Identify which cell holds the provided text, then report its (x, y) central coordinate. 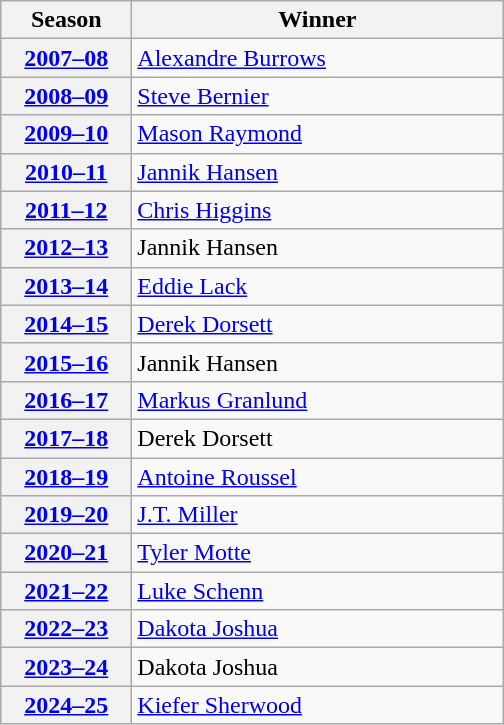
Winner (318, 20)
2012–13 (66, 248)
Kiefer Sherwood (318, 705)
J.T. Miller (318, 515)
Chris Higgins (318, 210)
2016–17 (66, 400)
2010–11 (66, 172)
2007–08 (66, 58)
2017–18 (66, 438)
Alexandre Burrows (318, 58)
2015–16 (66, 362)
Mason Raymond (318, 134)
Steve Bernier (318, 96)
2022–23 (66, 629)
Season (66, 20)
2009–10 (66, 134)
2014–15 (66, 324)
2013–14 (66, 286)
Markus Granlund (318, 400)
Luke Schenn (318, 591)
Tyler Motte (318, 553)
2018–19 (66, 477)
2008–09 (66, 96)
2021–22 (66, 591)
2020–21 (66, 553)
2023–24 (66, 667)
2011–12 (66, 210)
Eddie Lack (318, 286)
2024–25 (66, 705)
2019–20 (66, 515)
Antoine Roussel (318, 477)
